Return the [X, Y] coordinate for the center point of the cell that contains the specified text.  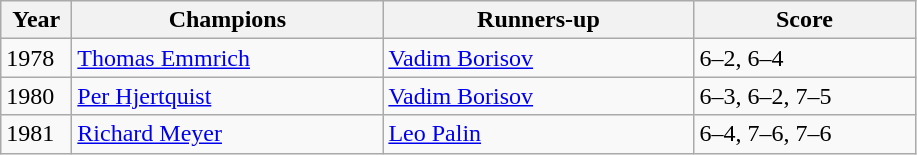
Richard Meyer [228, 134]
1980 [36, 96]
6–4, 7–6, 7–6 [804, 134]
Runners-up [538, 20]
6–3, 6–2, 7–5 [804, 96]
6–2, 6–4 [804, 58]
1978 [36, 58]
Champions [228, 20]
Thomas Emmrich [228, 58]
1981 [36, 134]
Year [36, 20]
Per Hjertquist [228, 96]
Leo Palin [538, 134]
Score [804, 20]
